Pinpoint the cell where the given text exists, returning its [X, Y] midpoint coordinate. 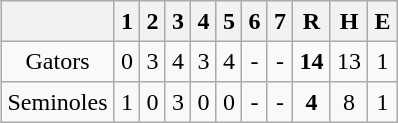
H [349, 21]
13 [349, 61]
7 [280, 21]
E [383, 21]
8 [349, 102]
5 [229, 21]
14 [312, 61]
6 [255, 21]
R [312, 21]
Seminoles [58, 102]
2 [153, 21]
Gators [58, 61]
